For the text-containing cell, return its midpoint in [X, Y] coordinate format. 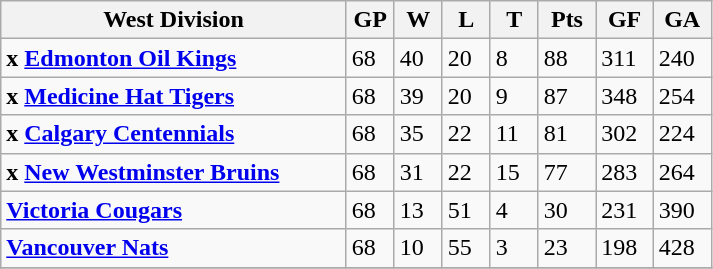
77 [567, 172]
11 [514, 134]
9 [514, 96]
x Medicine Hat Tigers [174, 96]
88 [567, 58]
W [418, 20]
x Calgary Centennials [174, 134]
35 [418, 134]
240 [682, 58]
254 [682, 96]
55 [466, 248]
4 [514, 210]
10 [418, 248]
3 [514, 248]
L [466, 20]
39 [418, 96]
390 [682, 210]
231 [625, 210]
348 [625, 96]
Pts [567, 20]
West Division [174, 20]
264 [682, 172]
T [514, 20]
40 [418, 58]
30 [567, 210]
23 [567, 248]
Victoria Cougars [174, 210]
31 [418, 172]
x Edmonton Oil Kings [174, 58]
81 [567, 134]
x New Westminster Bruins [174, 172]
GP [370, 20]
13 [418, 210]
GF [625, 20]
8 [514, 58]
87 [567, 96]
311 [625, 58]
15 [514, 172]
51 [466, 210]
224 [682, 134]
198 [625, 248]
302 [625, 134]
Vancouver Nats [174, 248]
428 [682, 248]
GA [682, 20]
283 [625, 172]
